For the text-containing cell, return its midpoint in [x, y] coordinate format. 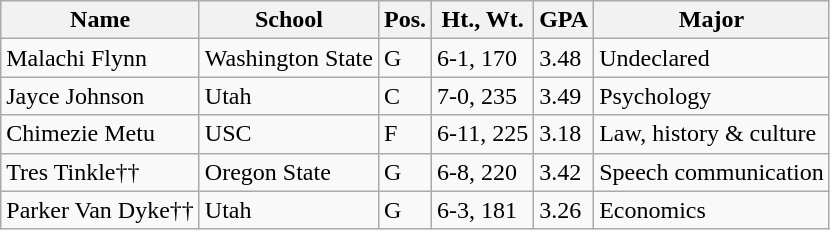
Ht., Wt. [483, 20]
7-0, 235 [483, 96]
USC [288, 134]
Chimezie Metu [100, 134]
Oregon State [288, 172]
Parker Van Dyke†† [100, 210]
Economics [712, 210]
Pos. [404, 20]
Speech communication [712, 172]
3.48 [564, 58]
6-8, 220 [483, 172]
6-3, 181 [483, 210]
3.26 [564, 210]
Undeclared [712, 58]
Major [712, 20]
Washington State [288, 58]
Name [100, 20]
F [404, 134]
6-11, 225 [483, 134]
C [404, 96]
School [288, 20]
Law, history & culture [712, 134]
Jayce Johnson [100, 96]
GPA [564, 20]
3.49 [564, 96]
3.42 [564, 172]
3.18 [564, 134]
Tres Tinkle†† [100, 172]
Malachi Flynn [100, 58]
Psychology [712, 96]
6-1, 170 [483, 58]
